Determine the (X, Y) coordinate at the center of the cell enclosing the given text.  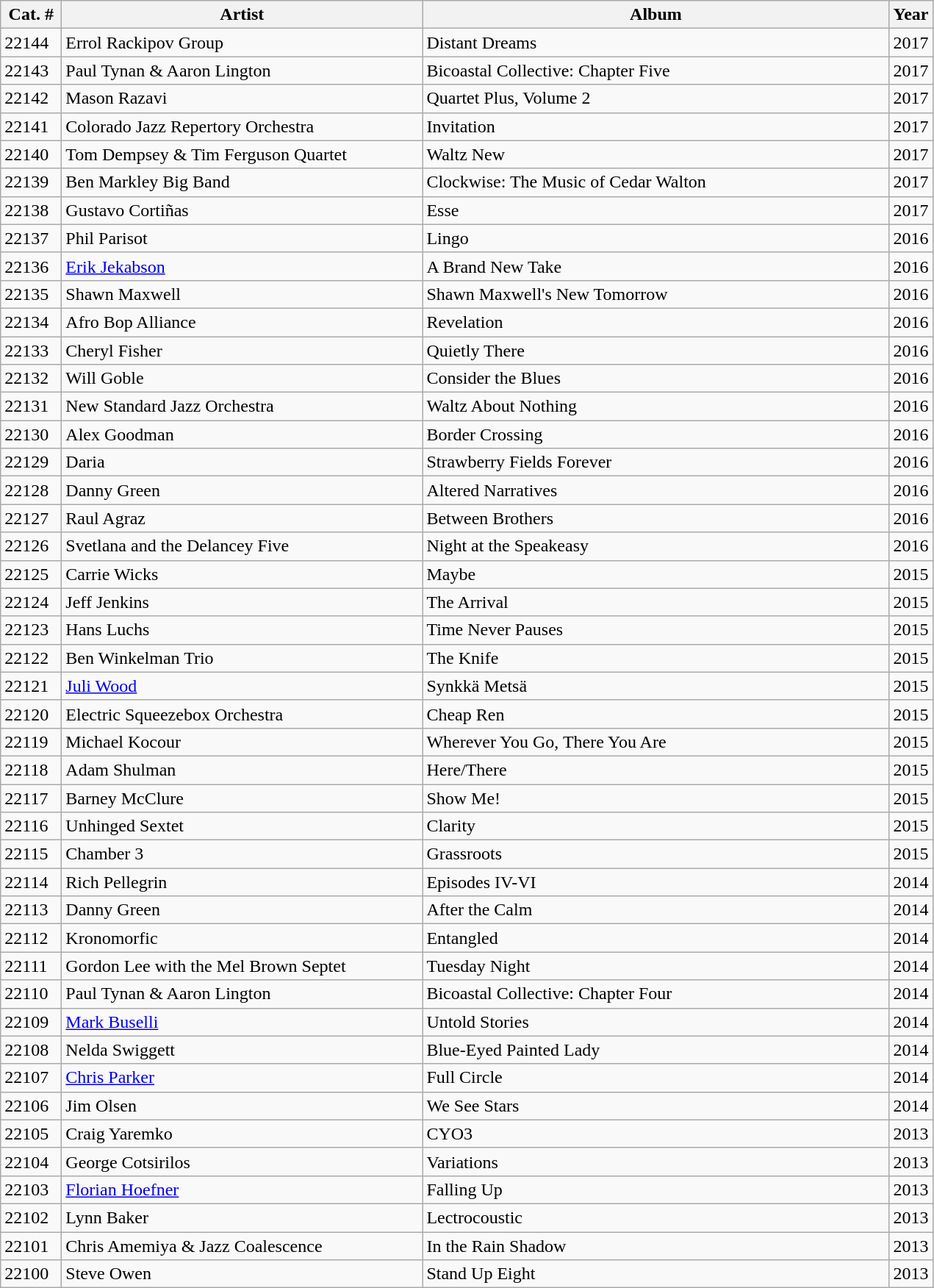
22105 (31, 1134)
In the Rain Shadow (655, 1246)
22102 (31, 1217)
Time Never Pauses (655, 630)
Clarity (655, 826)
22110 (31, 994)
22108 (31, 1050)
22134 (31, 322)
Lingo (655, 238)
Ben Winkelman Trio (243, 658)
Falling Up (655, 1189)
Phil Parisot (243, 238)
Album (655, 15)
Shawn Maxwell's New Tomorrow (655, 294)
22144 (31, 43)
Erik Jekabson (243, 266)
22104 (31, 1162)
Variations (655, 1162)
22109 (31, 1022)
Bicoastal Collective: Chapter Five (655, 71)
Cat. # (31, 15)
Strawberry Fields Forever (655, 462)
Artist (243, 15)
The Arrival (655, 602)
Cheap Ren (655, 714)
Here/There (655, 770)
Night at the Speakeasy (655, 546)
Blue-Eyed Painted Lady (655, 1050)
Daria (243, 462)
Invitation (655, 126)
22124 (31, 602)
Full Circle (655, 1078)
22140 (31, 154)
22106 (31, 1106)
22112 (31, 938)
Svetlana and the Delancey Five (243, 546)
Barney McClure (243, 798)
22121 (31, 686)
Will Goble (243, 379)
22129 (31, 462)
New Standard Jazz Orchestra (243, 407)
Chris Amemiya & Jazz Coalescence (243, 1246)
Esse (655, 210)
Waltz New (655, 154)
22123 (31, 630)
Year (911, 15)
After the Calm (655, 910)
Hans Luchs (243, 630)
22125 (31, 574)
22103 (31, 1189)
22100 (31, 1274)
22138 (31, 210)
Tuesday Night (655, 966)
Shawn Maxwell (243, 294)
Kronomorfic (243, 938)
Tom Dempsey & Tim Ferguson Quartet (243, 154)
Show Me! (655, 798)
Chris Parker (243, 1078)
22127 (31, 518)
Border Crossing (655, 434)
Consider the Blues (655, 379)
Jim Olsen (243, 1106)
22132 (31, 379)
Unhinged Sextet (243, 826)
22113 (31, 910)
22139 (31, 182)
Steve Owen (243, 1274)
Altered Narratives (655, 490)
22122 (31, 658)
22137 (31, 238)
22143 (31, 71)
Wherever You Go, There You Are (655, 742)
Adam Shulman (243, 770)
22116 (31, 826)
22126 (31, 546)
Untold Stories (655, 1022)
22111 (31, 966)
Carrie Wicks (243, 574)
Gustavo Cortiñas (243, 210)
22141 (31, 126)
We See Stars (655, 1106)
Clockwise: The Music of Cedar Walton (655, 182)
Grassroots (655, 854)
Waltz About Nothing (655, 407)
Errol Rackipov Group (243, 43)
Colorado Jazz Repertory Orchestra (243, 126)
22135 (31, 294)
22114 (31, 882)
Alex Goodman (243, 434)
22115 (31, 854)
Michael Kocour (243, 742)
Distant Dreams (655, 43)
22101 (31, 1246)
Stand Up Eight (655, 1274)
Entangled (655, 938)
Maybe (655, 574)
22136 (31, 266)
Mason Razavi (243, 99)
Quietly There (655, 351)
Mark Buselli (243, 1022)
Juli Wood (243, 686)
Lynn Baker (243, 1217)
Gordon Lee with the Mel Brown Septet (243, 966)
Episodes IV-VI (655, 882)
Synkkä Metsä (655, 686)
Bicoastal Collective: Chapter Four (655, 994)
Craig Yaremko (243, 1134)
22130 (31, 434)
Chamber 3 (243, 854)
Lectrocoustic (655, 1217)
Nelda Swiggett (243, 1050)
The Knife (655, 658)
George Cotsirilos (243, 1162)
22131 (31, 407)
Cheryl Fisher (243, 351)
Rich Pellegrin (243, 882)
Quartet Plus, Volume 2 (655, 99)
Florian Hoefner (243, 1189)
22119 (31, 742)
22128 (31, 490)
22142 (31, 99)
22133 (31, 351)
Electric Squeezebox Orchestra (243, 714)
Between Brothers (655, 518)
Raul Agraz (243, 518)
A Brand New Take (655, 266)
22117 (31, 798)
22118 (31, 770)
Ben Markley Big Band (243, 182)
Revelation (655, 322)
Jeff Jenkins (243, 602)
22107 (31, 1078)
CYO3 (655, 1134)
22120 (31, 714)
Afro Bop Alliance (243, 322)
